Output the (x, y) coordinate of the center of the cell containing the given text.  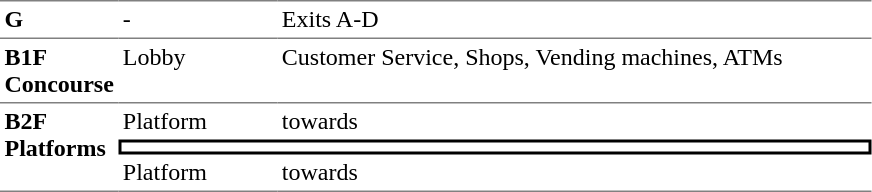
B1FConcourse (59, 71)
- (198, 19)
G (59, 19)
Lobby (198, 71)
Customer Service, Shops, Vending machines, ATMs (574, 71)
B2FPlatforms (59, 148)
Exits A-D (574, 19)
